Scan for the cell matching the given text and deliver its [X, Y] coordinate at center. 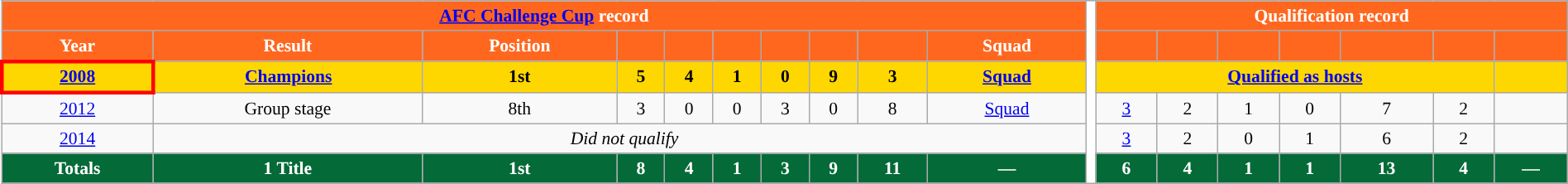
Result [288, 46]
5 [641, 78]
2014 [78, 139]
Totals [78, 168]
Group stage [288, 109]
Qualified as hosts [1295, 78]
2012 [78, 109]
Did not qualify [624, 139]
Position [519, 46]
2008 [78, 78]
1 Title [288, 168]
Qualification record [1331, 16]
11 [893, 168]
AFC Challenge Cup record [544, 16]
13 [1387, 168]
Year [78, 46]
7 [1387, 109]
8th [519, 109]
Champions [288, 78]
